Scan for the cell matching the given text and deliver its (x, y) coordinate at center. 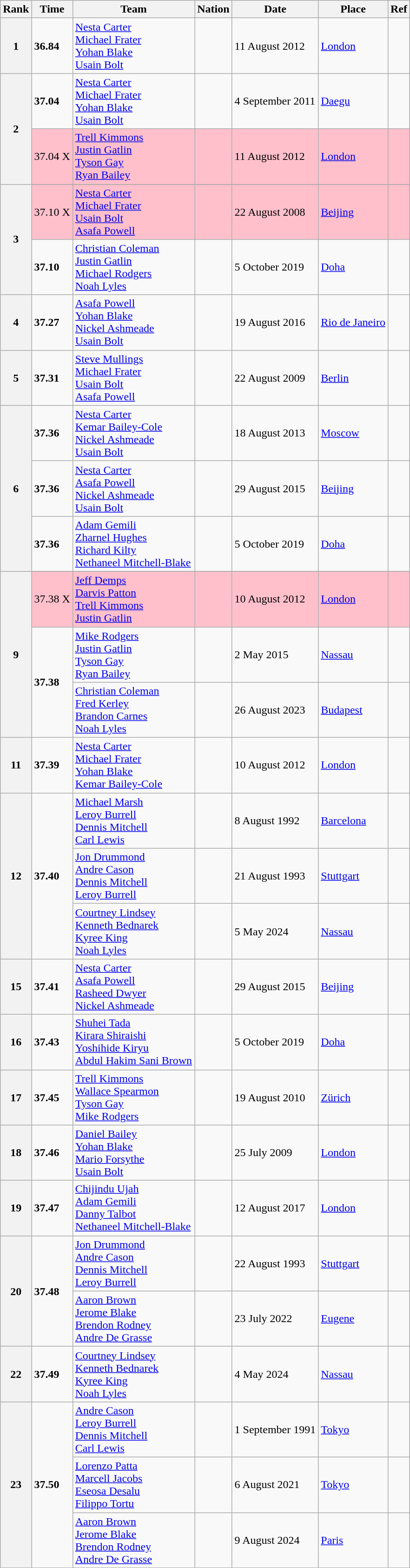
37.43 (52, 1042)
36.84 (52, 46)
37.04 (52, 101)
Eugene (353, 1318)
37.39 (52, 765)
Rio de Janeiro (353, 323)
37.45 (52, 1097)
4 September 2011 (275, 101)
Trell KimmonsJustin GatlinTyson GayRyan Bailey (133, 156)
5 (16, 377)
37.27 (52, 323)
6 (16, 488)
Team (133, 9)
22 (16, 1374)
Paris (353, 1541)
25 July 2009 (275, 1153)
Date (275, 9)
Time (52, 9)
Christian ColemanFred KerleyBrandon CarnesNoah Lyles (133, 710)
20 (16, 1291)
Nesta CarterMichael FraterUsain BoltAsafa Powell (133, 212)
19 August 2016 (275, 323)
Andre CasonLeroy BurrellDennis MitchellCarl Lewis (133, 1429)
Mike RodgersJustin GatlinTyson GayRyan Bailey (133, 655)
22 August 2009 (275, 377)
12 August 2017 (275, 1208)
16 (16, 1042)
37.47 (52, 1208)
Nesta CarterAsafa PowellNickel AshmeadeUsain Bolt (133, 488)
9 (16, 655)
17 (16, 1097)
37.10 (52, 267)
Place (353, 9)
Asafa PowellYohan BlakeNickel AshmeadeUsain Bolt (133, 323)
2 (16, 129)
Trell KimmonsWallace SpearmonTyson GayMike Rodgers (133, 1097)
37.46 (52, 1153)
6 August 2021 (275, 1485)
19 August 2010 (275, 1097)
Daniel BaileyYohan BlakeMario ForsytheUsain Bolt (133, 1153)
Jeff DempsDarvis PattonTrell KimmonsJustin Gatlin (133, 599)
9 August 2024 (275, 1541)
Daegu (353, 101)
15 (16, 986)
5 May 2024 (275, 932)
37.41 (52, 986)
37.49 (52, 1374)
12 (16, 876)
11 (16, 765)
26 August 2023 (275, 710)
Christian ColemanJustin GatlinMichael RodgersNoah Lyles (133, 267)
Zürich (353, 1097)
19 (16, 1208)
Barcelona (353, 821)
Budapest (353, 710)
Nesta CarterAsafa PowellRasheed DwyerNickel Ashmeade (133, 986)
22 August 1993 (275, 1264)
2 May 2015 (275, 655)
Nesta CarterKemar Bailey-ColeNickel AshmeadeUsain Bolt (133, 433)
37.50 (52, 1485)
37.38 X (52, 599)
3 (16, 239)
4 May 2024 (275, 1374)
37.40 (52, 876)
37.10 X (52, 212)
4 (16, 323)
Chijindu UjahAdam GemiliDanny TalbotNethaneel Mitchell-Blake (133, 1208)
21 August 1993 (275, 876)
22 August 2008 (275, 212)
37.48 (52, 1291)
8 August 1992 (275, 821)
23 (16, 1485)
23 July 2022 (275, 1318)
Michael MarshLeroy BurrellDennis MitchellCarl Lewis (133, 821)
Moscow (353, 433)
Rank (16, 9)
37.31 (52, 377)
Steve MullingsMichael FraterUsain BoltAsafa Powell (133, 377)
18 August 2013 (275, 433)
18 (16, 1153)
Adam GemiliZharnel HughesRichard KiltyNethaneel Mitchell-Blake (133, 544)
37.04 X (52, 156)
Lorenzo PattaMarcell JacobsEseosa DesaluFilippo Tortu (133, 1485)
1 September 1991 (275, 1429)
37.38 (52, 682)
Nation (213, 9)
Nesta CarterMichael FraterYohan BlakeKemar Bailey-Cole (133, 765)
Berlin (353, 377)
Shuhei TadaKirara ShiraishiYoshihide KiryuAbdul Hakim Sani Brown (133, 1042)
Ref (399, 9)
1 (16, 46)
